Locate the cell with the specified text and output its (X, Y) center coordinate. 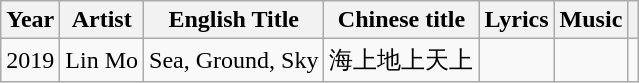
Lin Mo (102, 60)
Year (30, 20)
Music (591, 20)
Artist (102, 20)
海上地上天上 (402, 60)
2019 (30, 60)
English Title (234, 20)
Sea, Ground, Sky (234, 60)
Lyrics (516, 20)
Chinese title (402, 20)
